Extract the (X, Y) coordinate from the center of the cell holding the provided text.  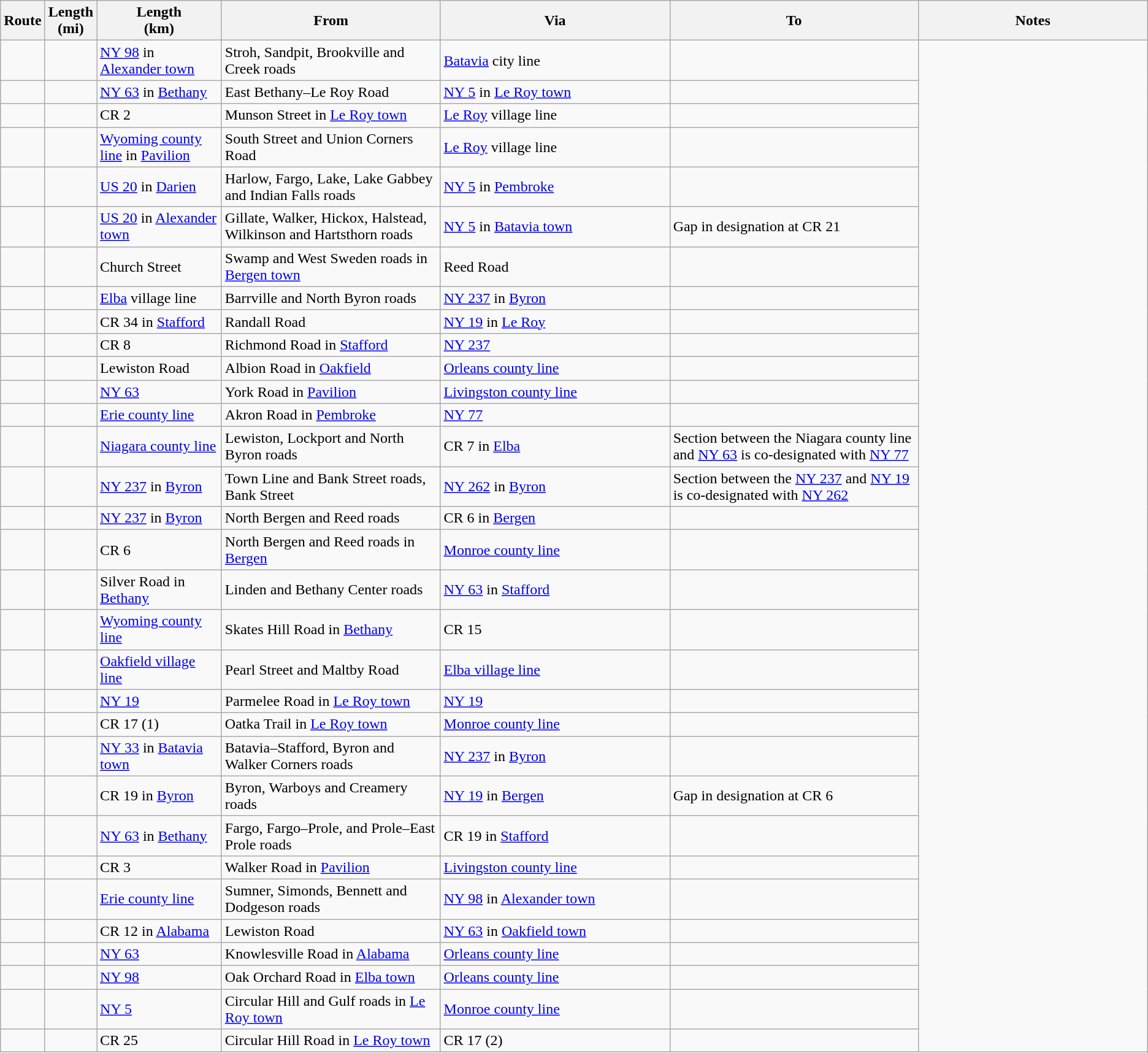
Skates Hill Road in Bethany (331, 629)
NY 98 (159, 978)
To (794, 21)
CR 6 in Bergen (555, 518)
NY 77 (555, 415)
Section between the NY 237 and NY 19 is co-designated with NY 262 (794, 487)
CR 25 (159, 1041)
US 20 in Darien (159, 186)
Munson Street in Le Roy town (331, 115)
Linden and Bethany Center roads (331, 590)
Gap in designation at CR 21 (794, 227)
Randall Road (331, 321)
NY 19 in Bergen (555, 796)
North Bergen and Reed roads in Bergen (331, 549)
CR 19 in Byron (159, 796)
CR 19 in Stafford (555, 835)
Knowlesville Road in Alabama (331, 954)
CR 2 (159, 115)
NY 63 in Oakfield town (555, 930)
NY 5 in Batavia town (555, 227)
NY 262 in Byron (555, 487)
NY 5 (159, 1009)
Swamp and West Sweden roads in Bergen town (331, 266)
Route (23, 21)
NY 19 in Le Roy (555, 321)
Length(mi) (71, 21)
Length(km) (159, 21)
CR 7 in Elba (555, 446)
Via (555, 21)
Oak Orchard Road in Elba town (331, 978)
Pearl Street and Maltby Road (331, 670)
Church Street (159, 266)
NY 237 (555, 345)
Lewiston, Lockport and North Byron roads (331, 446)
CR 6 (159, 549)
Niagara county line (159, 446)
York Road in Pavilion (331, 392)
CR 17 (1) (159, 724)
CR 12 in Alabama (159, 930)
Richmond Road in Stafford (331, 345)
Akron Road in Pembroke (331, 415)
CR 15 (555, 629)
Batavia–Stafford, Byron and Walker Corners roads (331, 756)
South Street and Union Corners Road (331, 147)
Oatka Trail in Le Roy town (331, 724)
CR 8 (159, 345)
Harlow, Fargo, Lake, Lake Gabbey and Indian Falls roads (331, 186)
Circular Hill and Gulf roads in Le Roy town (331, 1009)
NY 33 in Batavia town (159, 756)
Barrville and North Byron roads (331, 298)
US 20 in Alexander town (159, 227)
NY 5 in Le Roy town (555, 92)
Batavia city line (555, 60)
Sumner, Simonds, Bennett and Dodgeson roads (331, 899)
Circular Hill Road in Le Roy town (331, 1041)
From (331, 21)
CR 34 in Stafford (159, 321)
Oakfield village line (159, 670)
Section between the Niagara county line and NY 63 is co-designated with NY 77 (794, 446)
Gap in designation at CR 6 (794, 796)
Wyoming county line (159, 629)
NY 63 in Stafford (555, 590)
Fargo, Fargo–Prole, and Prole–East Prole roads (331, 835)
Reed Road (555, 266)
CR 17 (2) (555, 1041)
Walker Road in Pavilion (331, 867)
CR 3 (159, 867)
Byron, Warboys and Creamery roads (331, 796)
Gillate, Walker, Hickox, Halstead, Wilkinson and Hartsthorn roads (331, 227)
Parmelee Road in Le Roy town (331, 701)
East Bethany–Le Roy Road (331, 92)
North Bergen and Reed roads (331, 518)
Notes (1033, 21)
Stroh, Sandpit, Brookville and Creek roads (331, 60)
Albion Road in Oakfield (331, 368)
Wyoming county line in Pavilion (159, 147)
NY 5 in Pembroke (555, 186)
Town Line and Bank Street roads, Bank Street (331, 487)
Silver Road in Bethany (159, 590)
